Extract the [X, Y] coordinate from the center of the cell holding the provided text.  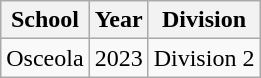
Year [118, 20]
Division [204, 20]
School [45, 20]
2023 [118, 58]
Division 2 [204, 58]
Osceola [45, 58]
